For the text-containing cell, return its midpoint in [x, y] coordinate format. 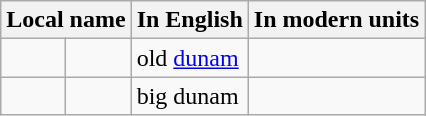
old dunam [190, 58]
big dunam [190, 96]
In modern units [336, 20]
Local name [66, 20]
In English [190, 20]
